Return the (X, Y) coordinate for the center point of the cell that contains the specified text.  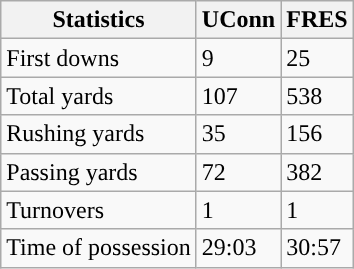
382 (317, 172)
FRES (317, 20)
Statistics (99, 20)
Turnovers (99, 210)
72 (238, 172)
Rushing yards (99, 134)
First downs (99, 58)
35 (238, 134)
Total yards (99, 96)
25 (317, 58)
30:57 (317, 248)
9 (238, 58)
107 (238, 96)
UConn (238, 20)
Passing yards (99, 172)
538 (317, 96)
156 (317, 134)
29:03 (238, 248)
Time of possession (99, 248)
